Capture the cell that displays the provided text and extract its [X, Y] central coordinate. 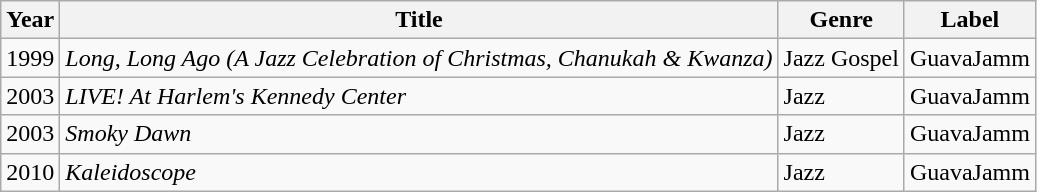
Jazz Gospel [841, 58]
Kaleidoscope [419, 172]
Smoky Dawn [419, 134]
Year [30, 20]
Title [419, 20]
Long, Long Ago (A Jazz Celebration of Christmas, Chanukah & Kwanza) [419, 58]
LIVE! At Harlem's Kennedy Center [419, 96]
Genre [841, 20]
1999 [30, 58]
Label [970, 20]
2010 [30, 172]
